Return (X, Y) of the center of cell containing provided text 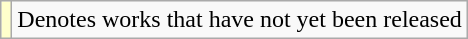
Denotes works that have not yet been released (240, 20)
